Pinpoint the cell where the given text exists, returning its (x, y) midpoint coordinate. 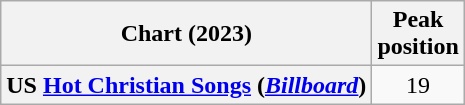
19 (418, 85)
Peakposition (418, 34)
US Hot Christian Songs (Billboard) (186, 85)
Chart (2023) (186, 34)
